Extract the (X, Y) coordinate from the center of the cell holding the provided text.  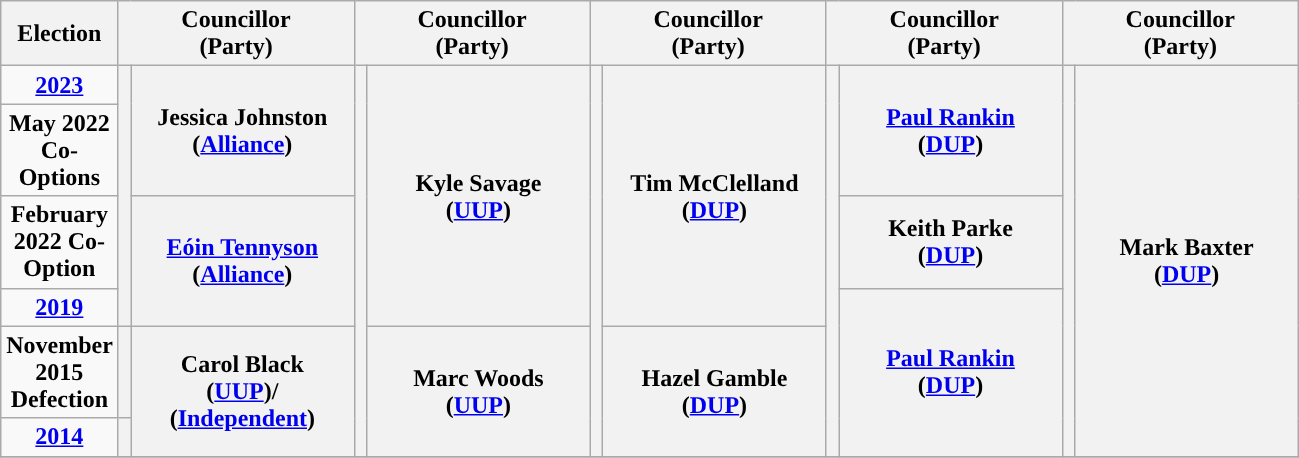
February 2022 Co-Option (60, 242)
Hazel Gamble (DUP) (715, 391)
Jessica Johnston (Alliance) (243, 131)
2023 (60, 85)
Mark Baxter (DUP) (1187, 261)
2019 (60, 307)
November 2015 Defection (60, 372)
Eóin Tennyson (Alliance) (243, 261)
Tim McClelland (DUP) (715, 196)
May 2022 Co-Options (60, 150)
Kyle Savage (UUP) (479, 196)
Carol Black (UUP)/ (Independent) (243, 391)
Election (60, 34)
Keith Parke (DUP) (951, 242)
Marc Woods (UUP) (479, 391)
2014 (60, 437)
